Identify which cell holds the provided text, then report its (X, Y) central coordinate. 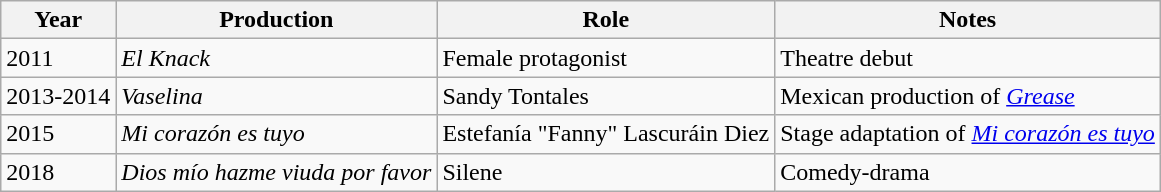
Role (606, 20)
El Knack (276, 58)
Dios mío hazme viuda por favor (276, 172)
Production (276, 20)
2015 (58, 134)
Sandy Tontales (606, 96)
Theatre debut (968, 58)
2013-2014 (58, 96)
Female protagonist (606, 58)
2011 (58, 58)
Stage adaptation of Mi corazón es tuyo (968, 134)
Estefanía "Fanny" Lascuráin Diez (606, 134)
Silene (606, 172)
Mi corazón es tuyo (276, 134)
Vaselina (276, 96)
Notes (968, 20)
2018 (58, 172)
Comedy-drama (968, 172)
Year (58, 20)
Mexican production of Grease (968, 96)
